Pinpoint the cell where the given text exists, returning its (X, Y) midpoint coordinate. 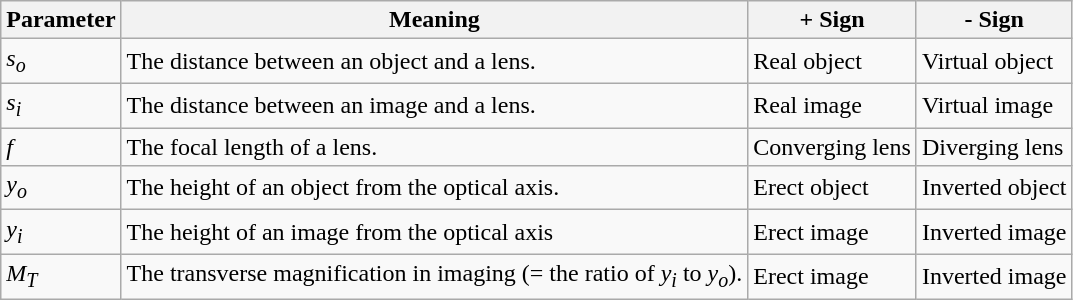
si (61, 105)
f (61, 147)
The distance between an object and a lens. (434, 61)
MT (61, 276)
Real image (832, 105)
Real object (832, 61)
+ Sign (832, 20)
Diverging lens (994, 147)
The focal length of a lens. (434, 147)
Meaning (434, 20)
so (61, 61)
The height of an object from the optical axis. (434, 188)
The transverse magnification in imaging (= the ratio of yi to yo). (434, 276)
The height of an image from the optical axis (434, 232)
Parameter (61, 20)
The distance between an image and a lens. (434, 105)
yi (61, 232)
- Sign (994, 20)
Inverted object (994, 188)
Erect object (832, 188)
yo (61, 188)
Virtual object (994, 61)
Converging lens (832, 147)
Virtual image (994, 105)
